Return the (X, Y) coordinate for the center point of the cell that contains the specified text.  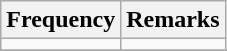
Frequency (61, 20)
Remarks (173, 20)
